Return [x, y] of the center of cell containing provided text 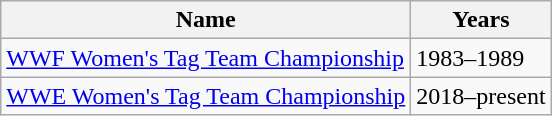
WWF Women's Tag Team Championship [206, 58]
Years [481, 20]
1983–1989 [481, 58]
WWE Women's Tag Team Championship [206, 96]
2018–present [481, 96]
Name [206, 20]
